Identify which cell holds the provided text, then report its [X, Y] central coordinate. 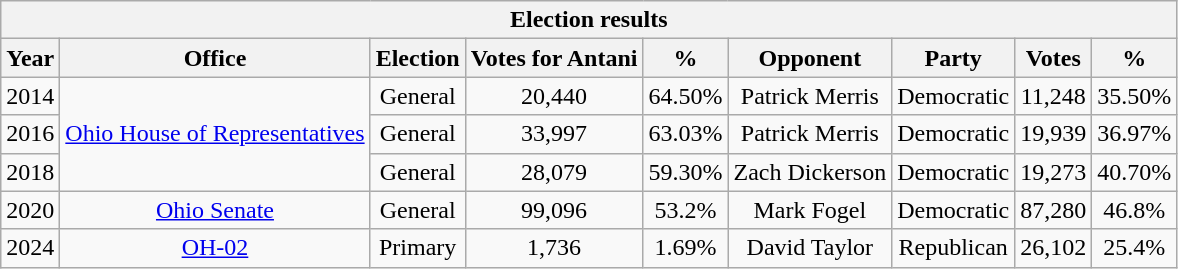
40.70% [1134, 172]
Votes for Antani [554, 58]
Mark Fogel [810, 210]
Opponent [810, 58]
2024 [30, 248]
64.50% [686, 96]
28,079 [554, 172]
Ohio Senate [215, 210]
Election [418, 58]
Ohio House of Representatives [215, 134]
87,280 [1054, 210]
1,736 [554, 248]
20,440 [554, 96]
1.69% [686, 248]
Primary [418, 248]
2018 [30, 172]
Republican [954, 248]
53.2% [686, 210]
Election results [589, 20]
63.03% [686, 134]
19,939 [1054, 134]
59.30% [686, 172]
Party [954, 58]
OH-02 [215, 248]
Year [30, 58]
David Taylor [810, 248]
Zach Dickerson [810, 172]
Office [215, 58]
35.50% [1134, 96]
Votes [1054, 58]
2016 [30, 134]
2020 [30, 210]
99,096 [554, 210]
46.8% [1134, 210]
2014 [30, 96]
26,102 [1054, 248]
36.97% [1134, 134]
25.4% [1134, 248]
33,997 [554, 134]
19,273 [1054, 172]
11,248 [1054, 96]
